Detect which cell encompasses the target text, then output its (X, Y) center coordinate. 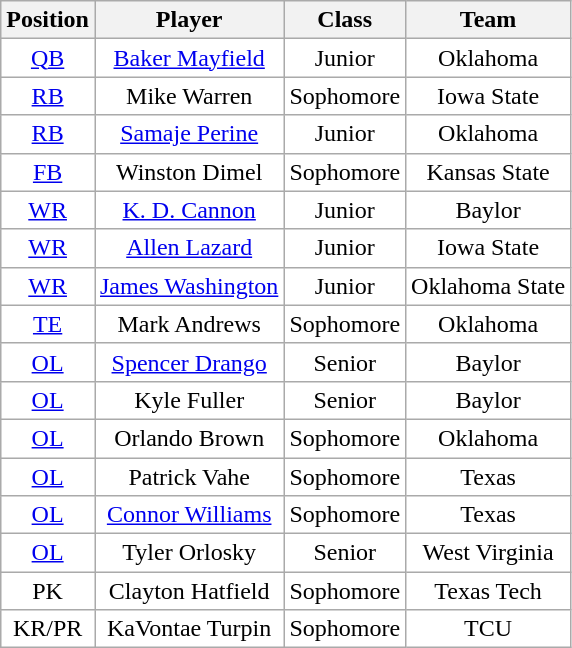
Tyler Orlosky (188, 553)
Position (48, 20)
Connor Williams (188, 515)
QB (48, 58)
Mike Warren (188, 96)
Patrick Vahe (188, 477)
Allen Lazard (188, 248)
James Washington (188, 286)
Winston Dimel (188, 172)
Class (345, 20)
FB (48, 172)
Samaje Perine (188, 134)
KaVontae Turpin (188, 629)
K. D. Cannon (188, 210)
Mark Andrews (188, 324)
Texas Tech (488, 591)
Team (488, 20)
KR/PR (48, 629)
West Virginia (488, 553)
Kansas State (488, 172)
TE (48, 324)
Clayton Hatfield (188, 591)
Player (188, 20)
Spencer Drango (188, 362)
Baker Mayfield (188, 58)
Kyle Fuller (188, 400)
Orlando Brown (188, 438)
Oklahoma State (488, 286)
PK (48, 591)
TCU (488, 629)
